From the cell containing the given text, extract its center point as [x, y] coordinate. 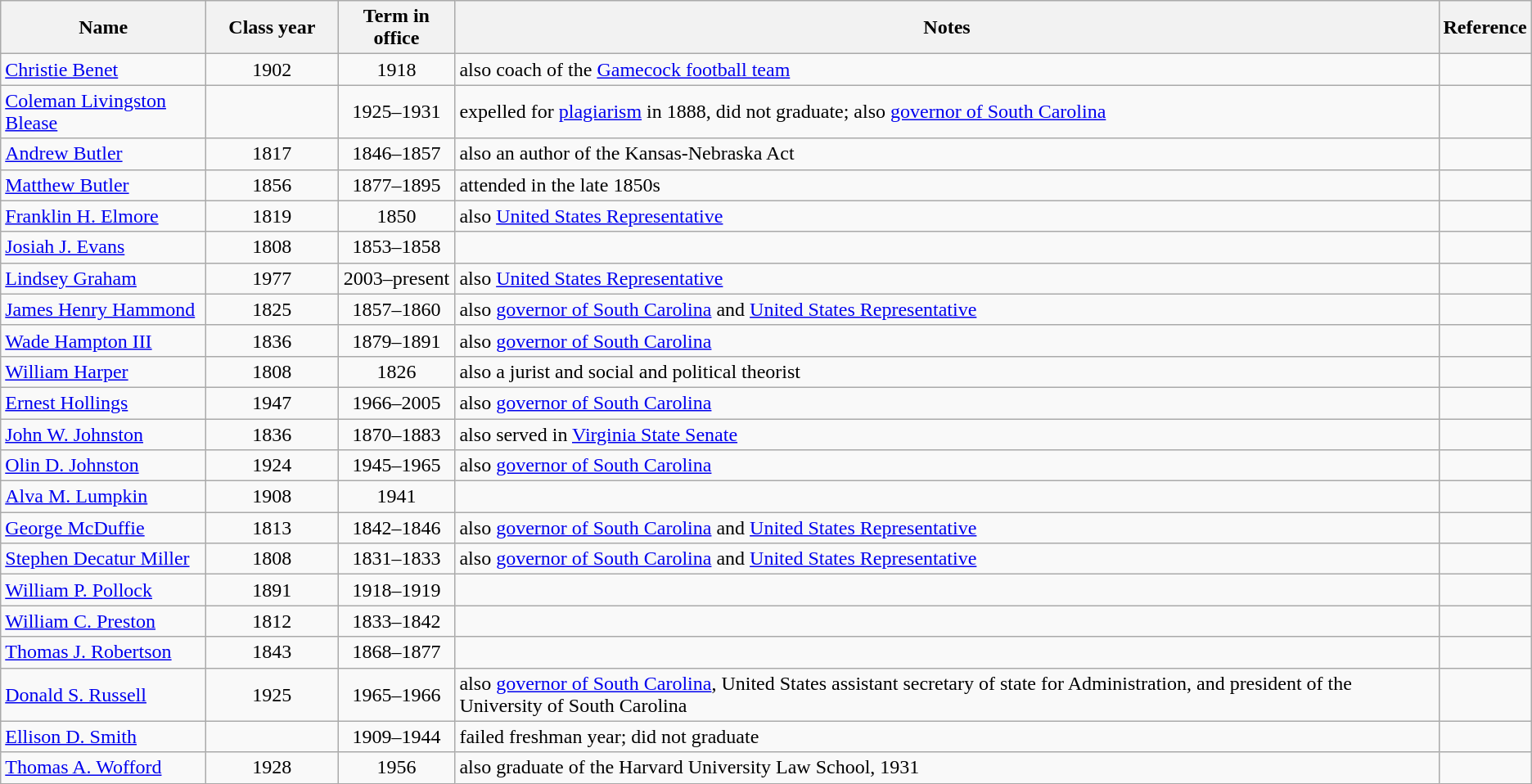
James Henry Hammond [103, 309]
1856 [272, 185]
Thomas A. Wofford [103, 768]
Reference [1485, 28]
Donald S. Russell [103, 694]
attended in the late 1850s [947, 185]
Franklin H. Elmore [103, 216]
1925–1931 [396, 111]
1918–1919 [396, 590]
also an author of the Kansas-Nebraska Act [947, 154]
Notes [947, 28]
also a jurist and social and political theorist [947, 372]
Stephen Decatur Miller [103, 559]
1842–1846 [396, 528]
Ellison D. Smith [103, 737]
1825 [272, 309]
1925 [272, 694]
1813 [272, 528]
1879–1891 [396, 340]
1877–1895 [396, 185]
Andrew Butler [103, 154]
also graduate of the Harvard University Law School, 1931 [947, 768]
Alva M. Lumpkin [103, 497]
1868–1877 [396, 652]
1870–1883 [396, 435]
Wade Hampton III [103, 340]
William Harper [103, 372]
1812 [272, 621]
1902 [272, 70]
Class year [272, 28]
1924 [272, 466]
1831–1833 [396, 559]
failed freshman year; did not graduate [947, 737]
Coleman Livingston Blease [103, 111]
1909–1944 [396, 737]
1941 [396, 497]
1817 [272, 154]
1947 [272, 403]
1833–1842 [396, 621]
1826 [396, 372]
Matthew Butler [103, 185]
Lindsey Graham [103, 278]
1819 [272, 216]
Christie Benet [103, 70]
1846–1857 [396, 154]
1857–1860 [396, 309]
Olin D. Johnston [103, 466]
also governor of South Carolina, United States assistant secretary of state for Administration, and president of the University of South Carolina [947, 694]
1891 [272, 590]
also served in Virginia State Senate [947, 435]
William C. Preston [103, 621]
1918 [396, 70]
1843 [272, 652]
expelled for plagiarism in 1888, did not graduate; also governor of South Carolina [947, 111]
1965–1966 [396, 694]
1945–1965 [396, 466]
1977 [272, 278]
Ernest Hollings [103, 403]
1956 [396, 768]
Term in office [396, 28]
1850 [396, 216]
John W. Johnston [103, 435]
also coach of the Gamecock football team [947, 70]
Name [103, 28]
1928 [272, 768]
1908 [272, 497]
2003–present [396, 278]
1966–2005 [396, 403]
1853–1858 [396, 247]
Josiah J. Evans [103, 247]
George McDuffie [103, 528]
Thomas J. Robertson [103, 652]
William P. Pollock [103, 590]
